Return the [x, y] coordinate for the center point of the cell that contains the specified text.  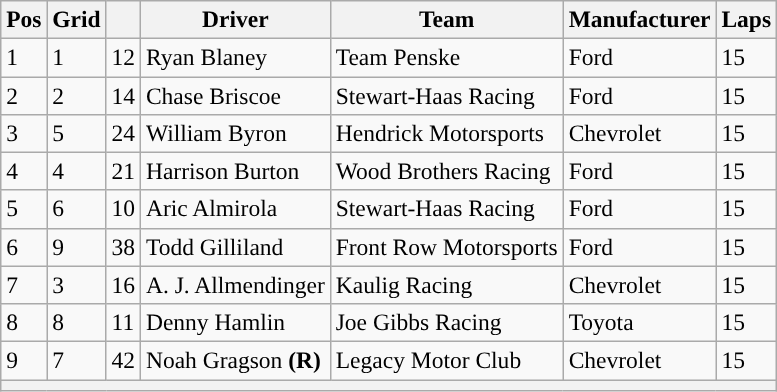
William Byron [235, 133]
Front Row Motorsports [446, 247]
14 [123, 95]
12 [123, 57]
Harrison Burton [235, 171]
Driver [235, 19]
Laps [746, 19]
Hendrick Motorsports [446, 133]
38 [123, 247]
21 [123, 171]
Ryan Blaney [235, 57]
Pos [24, 19]
Wood Brothers Racing [446, 171]
Todd Gilliland [235, 247]
Toyota [640, 322]
Team [446, 19]
Team Penske [446, 57]
Aric Almirola [235, 209]
A. J. Allmendinger [235, 285]
Joe Gibbs Racing [446, 322]
11 [123, 322]
Chase Briscoe [235, 95]
Kaulig Racing [446, 285]
16 [123, 285]
Legacy Motor Club [446, 360]
Grid [76, 19]
Noah Gragson (R) [235, 360]
24 [123, 133]
10 [123, 209]
42 [123, 360]
Manufacturer [640, 19]
Denny Hamlin [235, 322]
